Provide the [x, y] coordinate of the cell's center where the given text is located.  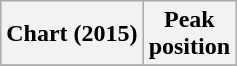
Chart (2015) [72, 34]
Peakposition [189, 34]
